Extract the [X, Y] coordinate from the center of the cell holding the provided text.  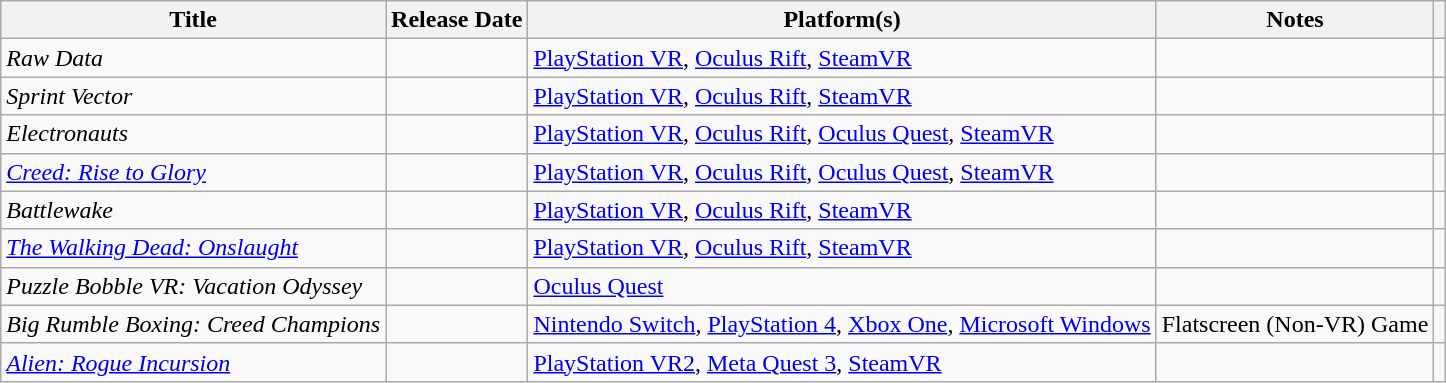
Battlewake [194, 210]
Nintendo Switch, PlayStation 4, Xbox One, Microsoft Windows [842, 324]
Title [194, 20]
Release Date [457, 20]
Sprint Vector [194, 96]
PlayStation VR2, Meta Quest 3, SteamVR [842, 362]
Raw Data [194, 58]
Platform(s) [842, 20]
Electronauts [194, 134]
Big Rumble Boxing: Creed Champions [194, 324]
Notes [1295, 20]
Oculus Quest [842, 286]
The Walking Dead: Onslaught [194, 248]
Puzzle Bobble VR: Vacation Odyssey [194, 286]
Alien: Rogue Incursion [194, 362]
Creed: Rise to Glory [194, 172]
Flatscreen (Non-VR) Game [1295, 324]
